Detect which cell encompasses the target text, then output its (x, y) center coordinate. 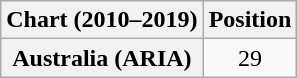
Chart (2010–2019) (102, 20)
29 (250, 58)
Australia (ARIA) (102, 58)
Position (250, 20)
